Determine the (x, y) coordinate at the center of the cell enclosing the given text.  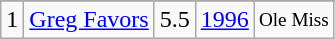
1996 (224, 20)
Ole Miss (294, 20)
1 (12, 20)
Greg Favors (89, 20)
5.5 (174, 20)
